Detect which cell encompasses the target text, then output its (x, y) center coordinate. 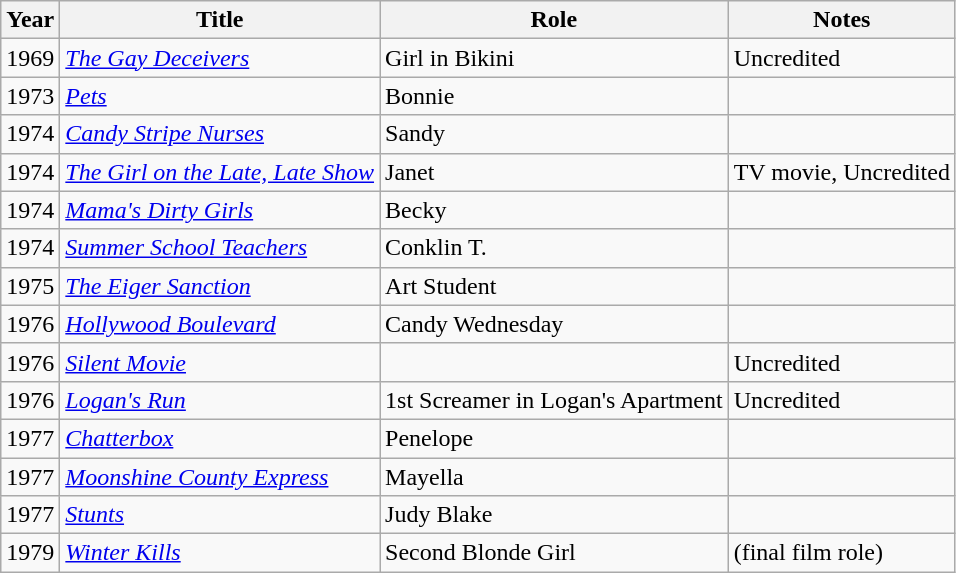
Sandy (554, 134)
Conklin T. (554, 248)
The Eiger Sanction (220, 286)
Pets (220, 96)
Janet (554, 172)
Notes (842, 20)
Stunts (220, 515)
Moonshine County Express (220, 477)
(final film role) (842, 553)
TV movie, Uncredited (842, 172)
Mama's Dirty Girls (220, 210)
Bonnie (554, 96)
Winter Kills (220, 553)
The Girl on the Late, Late Show (220, 172)
Hollywood Boulevard (220, 324)
Title (220, 20)
1973 (30, 96)
The Gay Deceivers (220, 58)
Role (554, 20)
1979 (30, 553)
Silent Movie (220, 362)
Candy Wednesday (554, 324)
1969 (30, 58)
1975 (30, 286)
Penelope (554, 438)
Chatterbox (220, 438)
Art Student (554, 286)
Summer School Teachers (220, 248)
Year (30, 20)
Mayella (554, 477)
1st Screamer in Logan's Apartment (554, 400)
Logan's Run (220, 400)
Girl in Bikini (554, 58)
Candy Stripe Nurses (220, 134)
Becky (554, 210)
Second Blonde Girl (554, 553)
Judy Blake (554, 515)
